Provide the (X, Y) coordinate of the cell's center where the given text is located.  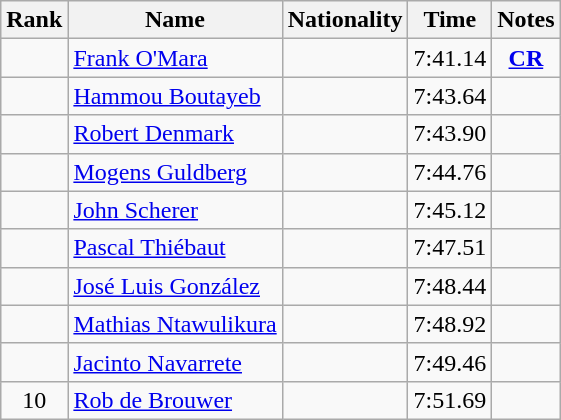
Mogens Guldberg (175, 172)
7:48.92 (450, 324)
Rank (34, 20)
7:49.46 (450, 362)
7:45.12 (450, 210)
10 (34, 400)
Pascal Thiébaut (175, 248)
Jacinto Navarrete (175, 362)
Time (450, 20)
Notes (526, 20)
7:47.51 (450, 248)
Mathias Ntawulikura (175, 324)
7:48.44 (450, 286)
José Luis González (175, 286)
7:41.14 (450, 58)
Name (175, 20)
CR (526, 58)
7:43.64 (450, 96)
7:43.90 (450, 134)
John Scherer (175, 210)
Rob de Brouwer (175, 400)
Nationality (345, 20)
Hammou Boutayeb (175, 96)
Frank O'Mara (175, 58)
7:44.76 (450, 172)
Robert Denmark (175, 134)
7:51.69 (450, 400)
